Provide the (X, Y) coordinate of the cell's center where the given text is located.  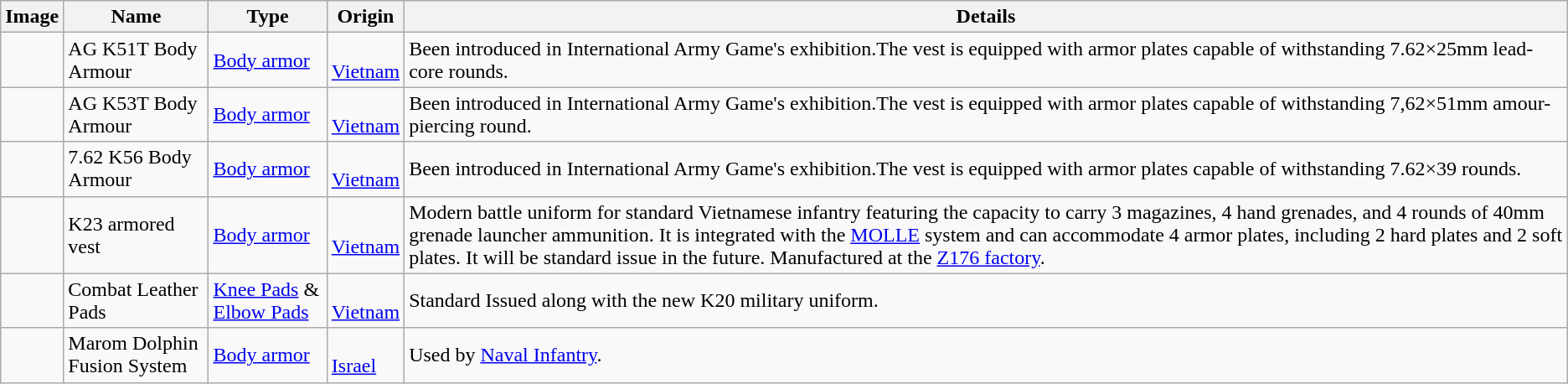
Combat Leather Pads (136, 300)
Marom Dolphin Fusion System (136, 355)
Details (987, 17)
Israel (365, 355)
Used by Naval Infantry. (987, 355)
Been introduced in International Army Game's exhibition.The vest is equipped with armor plates capable of withstanding 7.62×39 rounds. (987, 169)
Name (136, 17)
K23 armored vest (136, 235)
Image (32, 17)
AG K51T Body Armour (136, 60)
Origin (365, 17)
Standard Issued along with the new K20 military uniform. (987, 300)
Been introduced in International Army Game's exhibition.The vest is equipped with armor plates capable of withstanding 7.62×25mm lead-core rounds. (987, 60)
Knee Pads & Elbow Pads (268, 300)
7.62 K56 Body Armour (136, 169)
Type (268, 17)
AG K53T Body Armour (136, 114)
